Extract the [x, y] coordinate from the center of the cell holding the provided text.  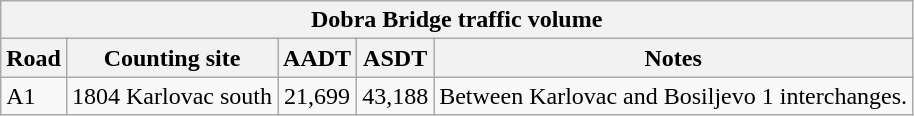
43,188 [396, 96]
21,699 [318, 96]
A1 [34, 96]
Notes [674, 58]
Road [34, 58]
AADT [318, 58]
ASDT [396, 58]
Between Karlovac and Bosiljevo 1 interchanges. [674, 96]
1804 Karlovac south [172, 96]
Counting site [172, 58]
Dobra Bridge traffic volume [457, 20]
